Extract the (x, y) coordinate from the center of the cell holding the provided text.  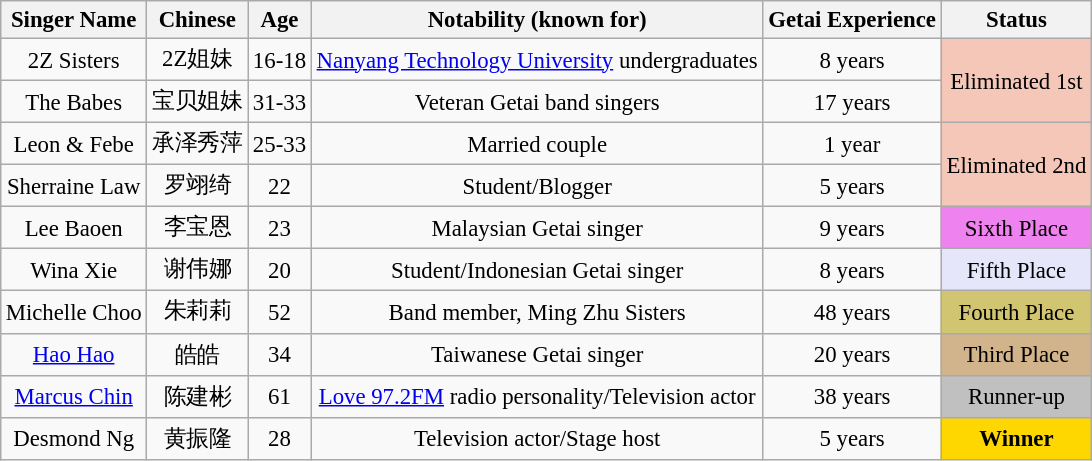
20 years (852, 354)
宝贝姐妹 (198, 101)
Sherraine Law (74, 186)
28 (280, 438)
31-33 (280, 101)
Nanyang Technology University undergraduates (537, 59)
Sixth Place (1016, 228)
谢伟娜 (198, 270)
17 years (852, 101)
Runner-up (1016, 396)
Age (280, 20)
16-18 (280, 59)
1 year (852, 144)
Taiwanese Getai singer (537, 354)
Veteran Getai band singers (537, 101)
Chinese (198, 20)
Student/Indonesian Getai singer (537, 270)
52 (280, 312)
承泽秀萍 (198, 144)
陈建彬 (198, 396)
9 years (852, 228)
罗翊绮 (198, 186)
Winner (1016, 438)
Lee Baoen (74, 228)
The Babes (74, 101)
Singer Name (74, 20)
23 (280, 228)
25-33 (280, 144)
Fourth Place (1016, 312)
Eliminated 2nd (1016, 165)
Leon & Febe (74, 144)
Status (1016, 20)
34 (280, 354)
Fifth Place (1016, 270)
20 (280, 270)
Michelle Choo (74, 312)
Getai Experience (852, 20)
Third Place (1016, 354)
Desmond Ng (74, 438)
2Z姐妹 (198, 59)
2Z Sisters (74, 59)
61 (280, 396)
Notability (known for) (537, 20)
Band member, Ming Zhu Sisters (537, 312)
朱莉莉 (198, 312)
38 years (852, 396)
Hao Hao (74, 354)
Student/Blogger (537, 186)
Married couple (537, 144)
黄振隆 (198, 438)
Television actor/Stage host (537, 438)
22 (280, 186)
李宝恩 (198, 228)
Wina Xie (74, 270)
皓皓 (198, 354)
Love 97.2FM radio personality/Television actor (537, 396)
48 years (852, 312)
Marcus Chin (74, 396)
Malaysian Getai singer (537, 228)
Eliminated 1st (1016, 80)
